Detect which cell encompasses the target text, then output its [x, y] center coordinate. 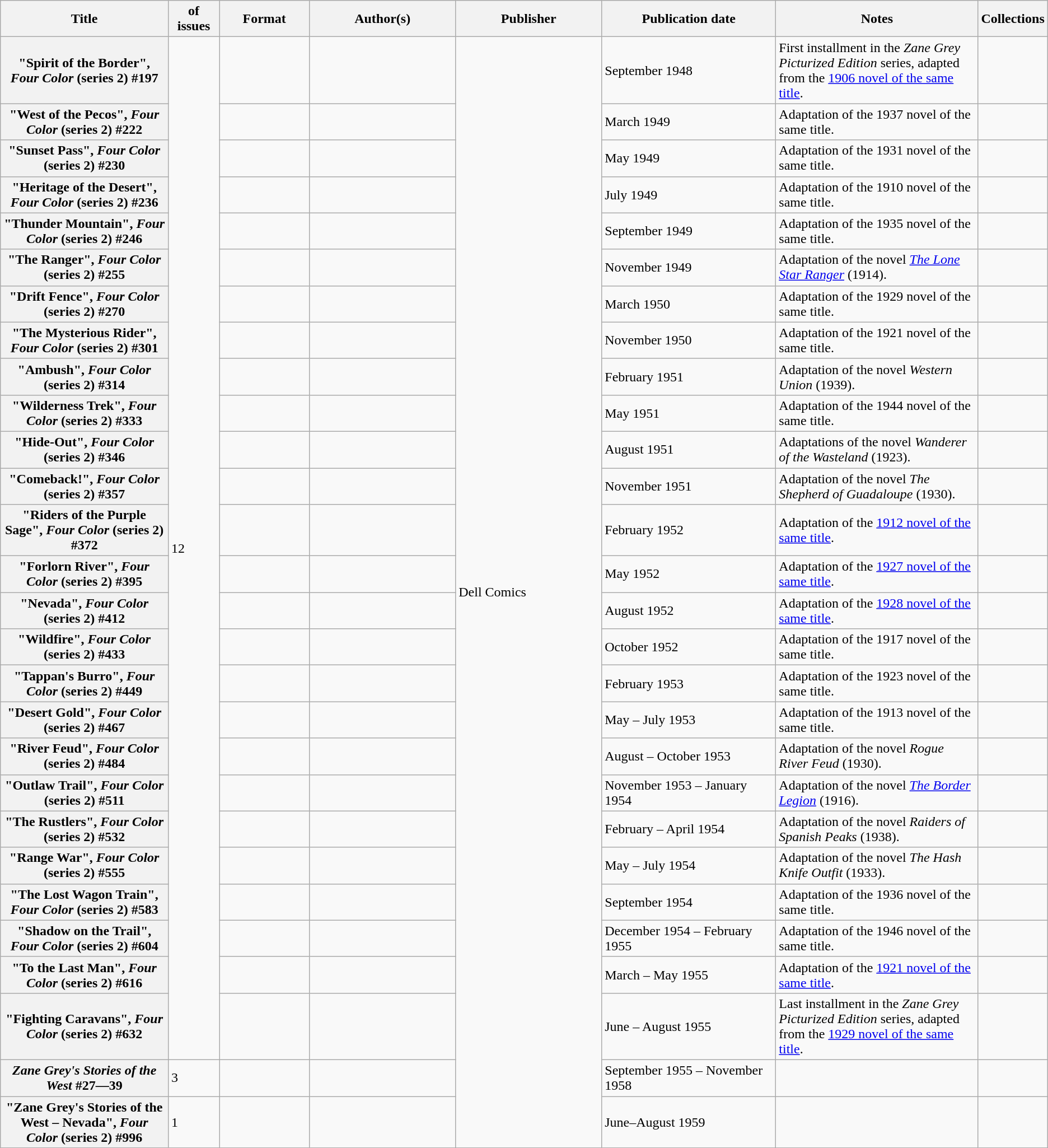
Dell Comics [528, 592]
Adaptation of the 1936 novel of the same title. [877, 902]
"West of the Pecos", Four Color (series 2) #222 [85, 122]
"Spirit of the Border", Four Color (series 2) #197 [85, 71]
Publisher [528, 19]
Adaptation of the 1910 novel of the same title. [877, 195]
"Forlorn River", Four Color (series 2) #395 [85, 575]
Adaptation of the novel The Border Legion (1916). [877, 793]
February 1952 [689, 530]
March 1949 [689, 122]
Title [85, 19]
"Comeback!", Four Color (series 2) #357 [85, 486]
"Drift Fence", Four Color (series 2) #270 [85, 304]
September 1949 [689, 231]
February 1951 [689, 376]
March – May 1955 [689, 974]
Adaptation of the novel The Hash Knife Outfit (1933). [877, 866]
"The Ranger", Four Color (series 2) #255 [85, 268]
September 1954 [689, 902]
December 1954 – February 1955 [689, 939]
3 [194, 1077]
"Sunset Pass", Four Color (series 2) #230 [85, 158]
November 1950 [689, 340]
Adaptation of the 1946 novel of the same title. [877, 939]
"Outlaw Trail", Four Color (series 2) #511 [85, 793]
Adaptation of the 1928 novel of the same title. [877, 610]
March 1950 [689, 304]
November 1951 [689, 486]
Adaptation of the novel The Shepherd of Guadaloupe (1930). [877, 486]
June – August 1955 [689, 1026]
"The Mysterious Rider", Four Color (series 2) #301 [85, 340]
August – October 1953 [689, 756]
Adaptation of the 1927 novel of the same title. [877, 575]
Last installment in the Zane Grey Picturized Edition series, adapted from the 1929 novel of the same title. [877, 1026]
Adaptation of the novel Rogue River Feud (1930). [877, 756]
Adaptation of the 1935 novel of the same title. [877, 231]
Collections [1013, 19]
February – April 1954 [689, 829]
Adaptation of the 1923 novel of the same title. [877, 683]
"Wilderness Trek", Four Color (series 2) #333 [85, 413]
July 1949 [689, 195]
"Range War", Four Color (series 2) #555 [85, 866]
May – July 1954 [689, 866]
Zane Grey's Stories of the West #27—39 [85, 1077]
12 [194, 549]
Adaptation of the 1912 novel of the same title. [877, 530]
"The Rustlers", Four Color (series 2) #532 [85, 829]
August 1952 [689, 610]
Author(s) [383, 19]
October 1952 [689, 647]
September 1955 – November 1958 [689, 1077]
"Ambush", Four Color (series 2) #314 [85, 376]
November 1949 [689, 268]
Adaptation of the 1944 novel of the same title. [877, 413]
September 1948 [689, 71]
"Wildfire", Four Color (series 2) #433 [85, 647]
"Riders of the Purple Sage", Four Color (series 2) #372 [85, 530]
May 1952 [689, 575]
Adaptation of the novel Western Union (1939). [877, 376]
Publication date [689, 19]
"River Feud", Four Color (series 2) #484 [85, 756]
May 1949 [689, 158]
May 1951 [689, 413]
Adaptation of the 1913 novel of the same title. [877, 720]
Adaptation of the novel The Lone Star Ranger (1914). [877, 268]
1 [194, 1122]
August 1951 [689, 449]
"Heritage of the Desert", Four Color (series 2) #236 [85, 195]
of issues [194, 19]
Adaptations of the novel Wanderer of the Wasteland (1923). [877, 449]
"To the Last Man", Four Color (series 2) #616 [85, 974]
Adaptation of the 1929 novel of the same title. [877, 304]
Notes [877, 19]
"The Lost Wagon Train", Four Color (series 2) #583 [85, 902]
"Tappan's Burro", Four Color (series 2) #449 [85, 683]
Adaptation of the novel Raiders of Spanish Peaks (1938). [877, 829]
May – July 1953 [689, 720]
"Thunder Mountain", Four Color (series 2) #246 [85, 231]
First installment in the Zane Grey Picturized Edition series, adapted from the 1906 novel of the same title. [877, 71]
June–August 1959 [689, 1122]
"Shadow on the Trail", Four Color (series 2) #604 [85, 939]
"Hide-Out", Four Color (series 2) #346 [85, 449]
February 1953 [689, 683]
Format [264, 19]
Adaptation of the 1917 novel of the same title. [877, 647]
November 1953 – January 1954 [689, 793]
Adaptation of the 1937 novel of the same title. [877, 122]
"Zane Grey's Stories of the West – Nevada", Four Color (series 2) #996 [85, 1122]
"Fighting Caravans", Four Color (series 2) #632 [85, 1026]
Adaptation of the 1931 novel of the same title. [877, 158]
"Desert Gold", Four Color (series 2) #467 [85, 720]
"Nevada", Four Color (series 2) #412 [85, 610]
